Search for the cell housing the specified text and yield its [X, Y] center coordinate. 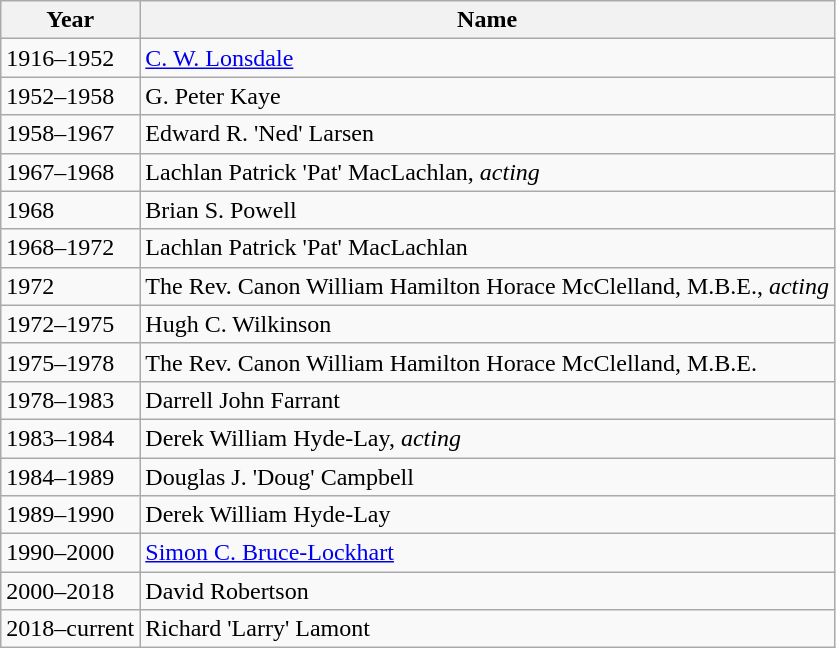
Derek William Hyde-Lay [488, 515]
Darrell John Farrant [488, 400]
Simon C. Bruce-Lockhart [488, 553]
1990–2000 [70, 553]
Name [488, 20]
Lachlan Patrick 'Pat' MacLachlan, acting [488, 172]
Derek William Hyde-Lay, acting [488, 438]
2000–2018 [70, 591]
C. W. Lonsdale [488, 58]
1983–1984 [70, 438]
Brian S. Powell [488, 210]
1989–1990 [70, 515]
1972 [70, 286]
1958–1967 [70, 134]
1972–1975 [70, 324]
1978–1983 [70, 400]
2018–current [70, 629]
1968–1972 [70, 248]
1967–1968 [70, 172]
Edward R. 'Ned' Larsen [488, 134]
Richard 'Larry' Lamont [488, 629]
1952–1958 [70, 96]
1968 [70, 210]
David Robertson [488, 591]
Hugh C. Wilkinson [488, 324]
1916–1952 [70, 58]
Douglas J. 'Doug' Campbell [488, 477]
The Rev. Canon William Hamilton Horace McClelland, M.B.E., acting [488, 286]
G. Peter Kaye [488, 96]
1984–1989 [70, 477]
The Rev. Canon William Hamilton Horace McClelland, M.B.E. [488, 362]
1975–1978 [70, 362]
Lachlan Patrick 'Pat' MacLachlan [488, 248]
Year [70, 20]
